Identify which cell holds the provided text, then report its [x, y] central coordinate. 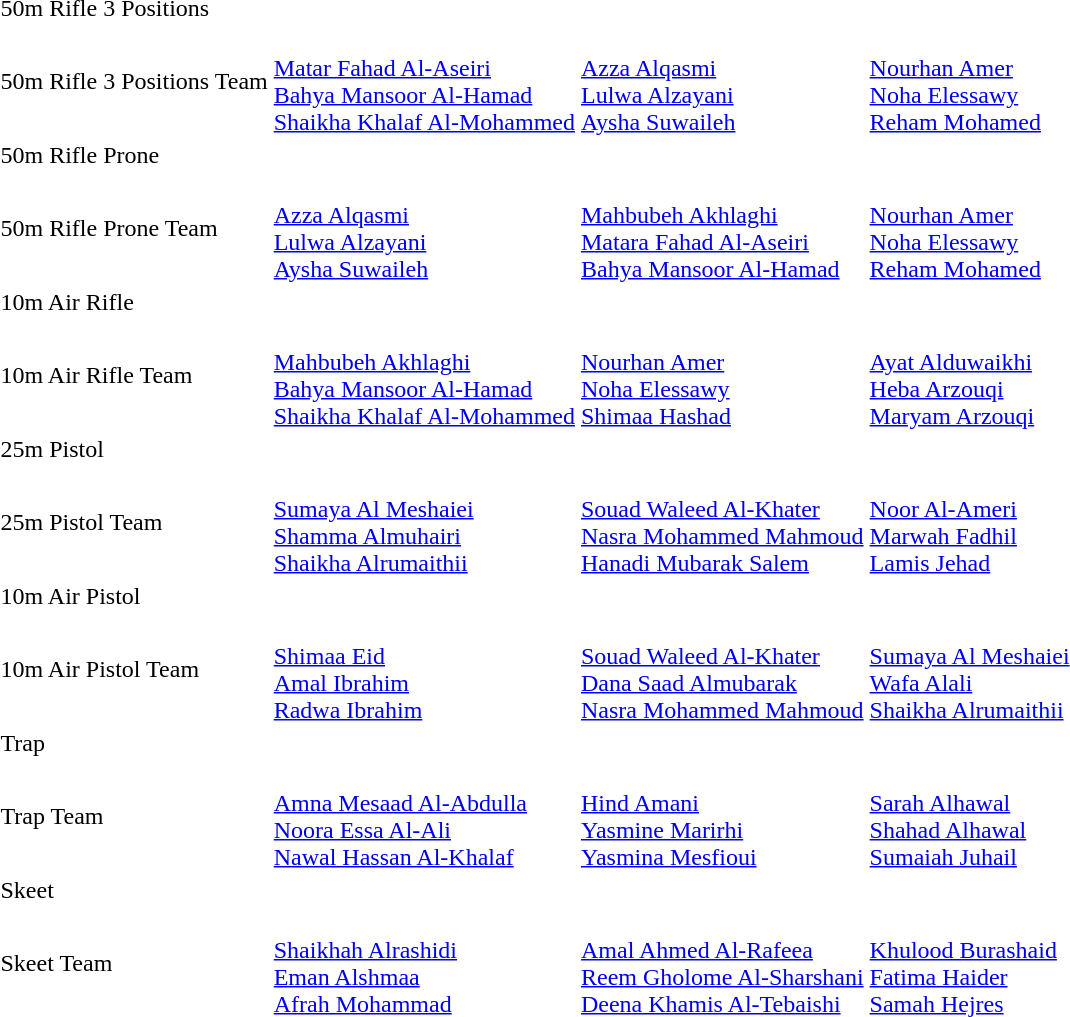
Hind AmaniYasmine MarirhiYasmina Mesfioui [722, 816]
Shimaa EidAmal IbrahimRadwa Ibrahim [424, 670]
Amna Mesaad Al-AbdullaNoora Essa Al-AliNawal Hassan Al-Khalaf [424, 816]
Matar Fahad Al-AseiriBahya Mansoor Al-HamadShaikha Khalaf Al-Mohammed [424, 82]
Souad Waleed Al-KhaterNasra Mohammed MahmoudHanadi Mubarak Salem [722, 522]
Mahbubeh AkhlaghiMatara Fahad Al-AseiriBahya Mansoor Al-Hamad [722, 228]
Sumaya Al MeshaieiShamma AlmuhairiShaikha Alrumaithii [424, 522]
Nourhan AmerNoha ElessawyShimaa Hashad [722, 376]
Mahbubeh AkhlaghiBahya Mansoor Al-HamadShaikha Khalaf Al-Mohammed [424, 376]
Souad Waleed Al-KhaterDana Saad AlmubarakNasra Mohammed Mahmoud [722, 670]
